Identify which cell holds the provided text, then report its [X, Y] central coordinate. 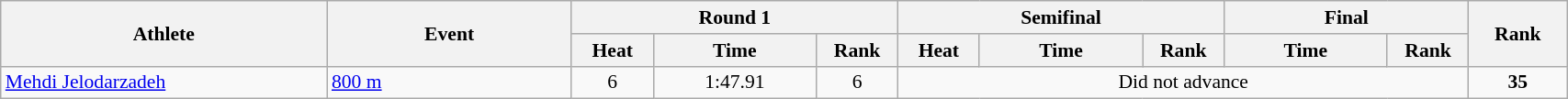
35 [1517, 82]
Mehdi Jelodarzadeh [164, 82]
Semifinal [1060, 17]
Athlete [164, 33]
Did not advance [1183, 82]
1:47.91 [735, 82]
800 m [449, 82]
Round 1 [735, 17]
Final [1347, 17]
Event [449, 33]
